Capture the cell that displays the provided text and extract its [x, y] central coordinate. 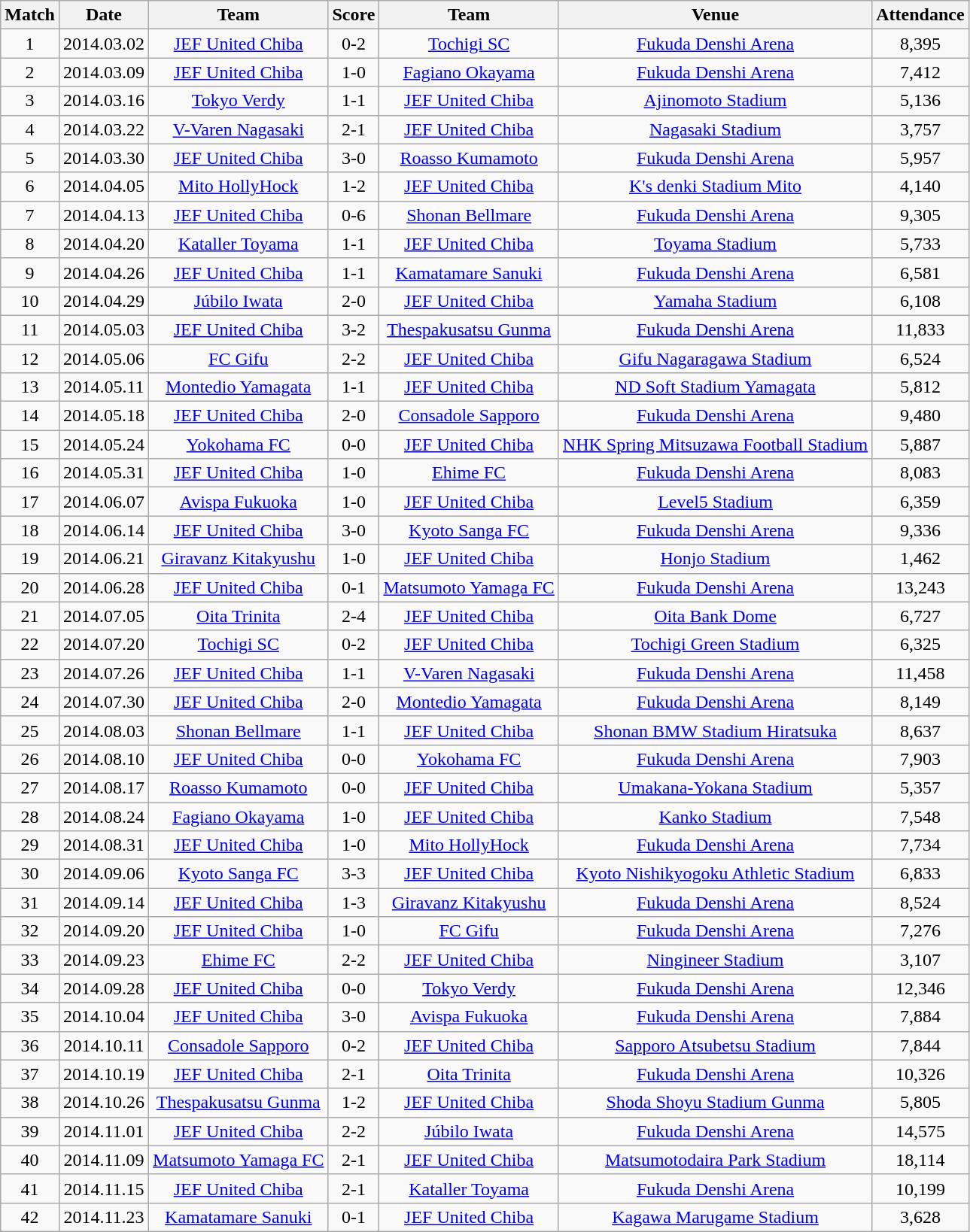
Shoda Shoyu Stadium Gunma [715, 1103]
29 [30, 845]
2014.08.31 [104, 845]
6,524 [920, 359]
2014.06.28 [104, 587]
Honjo Stadium [715, 559]
8 [30, 244]
15 [30, 445]
2014.07.20 [104, 645]
3,107 [920, 960]
5,357 [920, 787]
20 [30, 587]
2014.10.19 [104, 1074]
2014.04.29 [104, 301]
2014.03.30 [104, 158]
14,575 [920, 1131]
2014.07.26 [104, 673]
2014.03.16 [104, 101]
2014.05.18 [104, 416]
2014.09.20 [104, 931]
9,305 [920, 215]
39 [30, 1131]
7,884 [920, 1017]
6,833 [920, 874]
2014.05.24 [104, 445]
35 [30, 1017]
38 [30, 1103]
25 [30, 730]
2014.06.07 [104, 502]
36 [30, 1045]
10,326 [920, 1074]
2014.04.05 [104, 187]
18 [30, 530]
19 [30, 559]
3,628 [920, 1217]
2014.03.22 [104, 129]
7,276 [920, 931]
26 [30, 759]
3-2 [354, 329]
18,114 [920, 1160]
41 [30, 1188]
5,136 [920, 101]
Ajinomoto Stadium [715, 101]
2014.05.06 [104, 359]
7,903 [920, 759]
10,199 [920, 1188]
32 [30, 931]
2014.11.15 [104, 1188]
2014.09.06 [104, 874]
2014.06.21 [104, 559]
16 [30, 473]
2014.08.03 [104, 730]
Score [354, 15]
2014.11.23 [104, 1217]
9,336 [920, 530]
0-6 [354, 215]
1,462 [920, 559]
Date [104, 15]
2014.10.04 [104, 1017]
6,359 [920, 502]
K's denki Stadium Mito [715, 187]
5,957 [920, 158]
2014.03.02 [104, 44]
4 [30, 129]
2 [30, 72]
33 [30, 960]
Tochigi Green Stadium [715, 645]
40 [30, 1160]
2014.08.10 [104, 759]
2014.08.17 [104, 787]
34 [30, 988]
1-3 [354, 903]
2014.10.26 [104, 1103]
5,805 [920, 1103]
Yamaha Stadium [715, 301]
13,243 [920, 587]
Oita Bank Dome [715, 616]
10 [30, 301]
Sapporo Atsubetsu Stadium [715, 1045]
8,524 [920, 903]
5,887 [920, 445]
22 [30, 645]
6 [30, 187]
ND Soft Stadium Yamagata [715, 387]
2014.05.31 [104, 473]
Kanko Stadium [715, 816]
17 [30, 502]
1 [30, 44]
Kyoto Nishikyogoku Athletic Stadium [715, 874]
8,637 [920, 730]
5,733 [920, 244]
Ningineer Stadium [715, 960]
13 [30, 387]
7,734 [920, 845]
3 [30, 101]
8,395 [920, 44]
11,458 [920, 673]
2014.07.05 [104, 616]
Toyama Stadium [715, 244]
7 [30, 215]
11 [30, 329]
5,812 [920, 387]
9 [30, 272]
6,325 [920, 645]
2014.11.01 [104, 1131]
9,480 [920, 416]
2014.04.20 [104, 244]
2014.05.11 [104, 387]
2014.08.24 [104, 816]
2014.03.09 [104, 72]
Match [30, 15]
7,844 [920, 1045]
31 [30, 903]
Nagasaki Stadium [715, 129]
2014.09.23 [104, 960]
8,149 [920, 702]
14 [30, 416]
42 [30, 1217]
2014.10.11 [104, 1045]
6,727 [920, 616]
5 [30, 158]
2014.07.30 [104, 702]
Kagawa Marugame Stadium [715, 1217]
3-3 [354, 874]
Shonan BMW Stadium Hiratsuka [715, 730]
12 [30, 359]
6,108 [920, 301]
21 [30, 616]
Attendance [920, 15]
23 [30, 673]
6,581 [920, 272]
8,083 [920, 473]
4,140 [920, 187]
2014.09.14 [104, 903]
3,757 [920, 129]
7,412 [920, 72]
Umakana-Yokana Stadium [715, 787]
28 [30, 816]
2014.04.26 [104, 272]
2-4 [354, 616]
11,833 [920, 329]
2014.06.14 [104, 530]
2014.11.09 [104, 1160]
12,346 [920, 988]
2014.04.13 [104, 215]
27 [30, 787]
Matsumotodaira Park Stadium [715, 1160]
2014.09.28 [104, 988]
NHK Spring Mitsuzawa Football Stadium [715, 445]
Venue [715, 15]
37 [30, 1074]
30 [30, 874]
24 [30, 702]
2014.05.03 [104, 329]
Gifu Nagaragawa Stadium [715, 359]
7,548 [920, 816]
Level5 Stadium [715, 502]
